Capture the cell that displays the provided text and extract its [x, y] central coordinate. 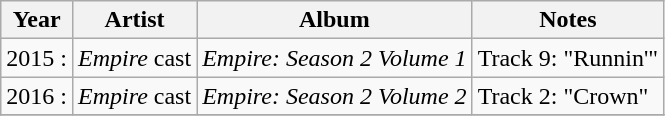
Album [334, 20]
Artist [134, 20]
Year [37, 20]
Track 9: "Runnin'" [568, 58]
2015 : [37, 58]
Notes [568, 20]
Empire: Season 2 Volume 2 [334, 96]
Track 2: "Crown" [568, 96]
2016 : [37, 96]
Empire: Season 2 Volume 1 [334, 58]
